From the cell containing the given text, extract its center point as (X, Y) coordinate. 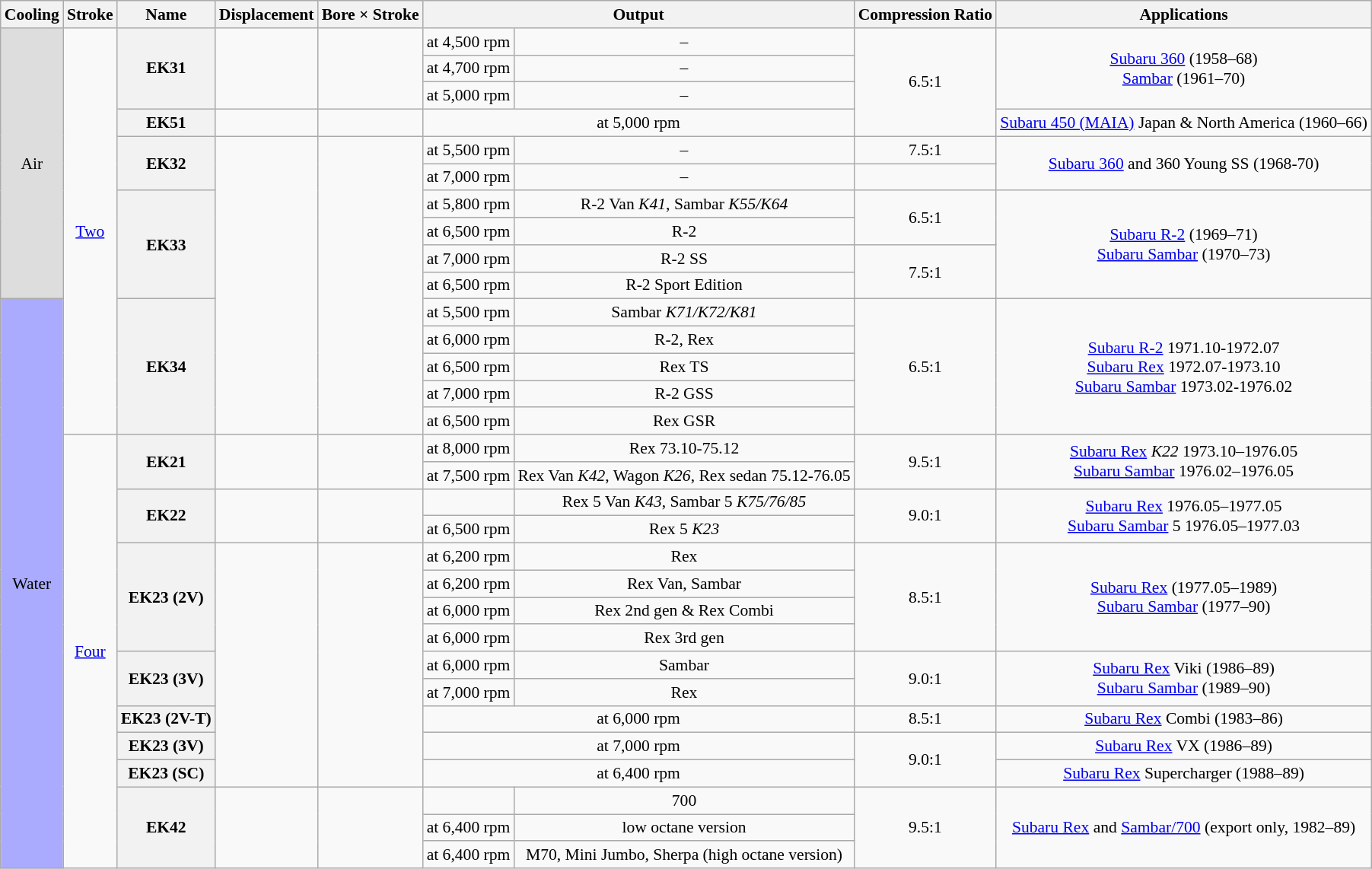
Rex 73.10-75.12 (683, 448)
EK23 (2V-T) (166, 719)
Output (639, 14)
Subaru Rex VX (1986–89) (1184, 746)
EK31 (166, 68)
Two (90, 231)
Subaru 360 and 360 Young SS (1968-70) (1184, 163)
EK34 (166, 367)
at 7,500 rpm (469, 476)
Rex GSR (683, 422)
EK21 (166, 461)
Rex TS (683, 367)
Rex Van K42, Wagon K26, Rex sedan 75.12-76.05 (683, 476)
R-2 GSS (683, 394)
Subaru Rex (1977.05–1989)Subaru Sambar (1977–90) (1184, 597)
Rex Van, Sambar (683, 584)
R-2 SS (683, 259)
Subaru 360 (1958–68)Sambar (1961–70) (1184, 68)
Stroke (90, 14)
Subaru 450 (MAIA) Japan & North America (1960–66) (1184, 123)
Bore × Stroke (371, 14)
Rex 3rd gen (683, 638)
EK23 (2V) (166, 597)
EK33 (166, 245)
at 5,800 rpm (469, 205)
EK22 (166, 516)
Subaru R-2 1971.10-1972.07Subaru Rex 1972.07-1973.10Subaru Sambar 1973.02-1976.02 (1184, 367)
Subaru Rex and Sambar/700 (export only, 1982–89) (1184, 828)
at 8,000 rpm (469, 448)
R-2 Sport Edition (683, 285)
R-2 Van K41, Sambar K55/K64 (683, 205)
700 (683, 801)
Rex 5 K23 (683, 530)
Displacement (266, 14)
Name (166, 14)
Subaru Rex Combi (1983–86) (1184, 719)
R-2 (683, 231)
Sambar (683, 665)
Subaru R-2 (1969–71)Subaru Sambar (1970–73) (1184, 245)
Compression Ratio (925, 14)
Subaru Rex K22 1973.10–1976.05Subaru Sambar 1976.02–1976.05 (1184, 461)
Rex 5 Van K43, Sambar 5 K75/76/85 (683, 502)
at 4,500 rpm (469, 42)
M70, Mini Jumbo, Sherpa (high octane version) (683, 855)
low octane version (683, 828)
at 4,700 rpm (469, 68)
Sambar K71/K72/K81 (683, 313)
Subaru Rex Viki (1986–89)Subaru Sambar (1989–90) (1184, 679)
EK51 (166, 123)
EK23 (SC) (166, 774)
Subaru Rex 1976.05–1977.05Subaru Sambar 5 1976.05–1977.03 (1184, 516)
EK42 (166, 828)
Rex 2nd gen & Rex Combi (683, 611)
Cooling (32, 14)
Air (32, 164)
Water (32, 584)
R-2, Rex (683, 340)
Subaru Rex Supercharger (1988–89) (1184, 774)
Applications (1184, 14)
EK32 (166, 163)
Four (90, 651)
